Provide the [X, Y] coordinate of the cell's center where the given text is located.  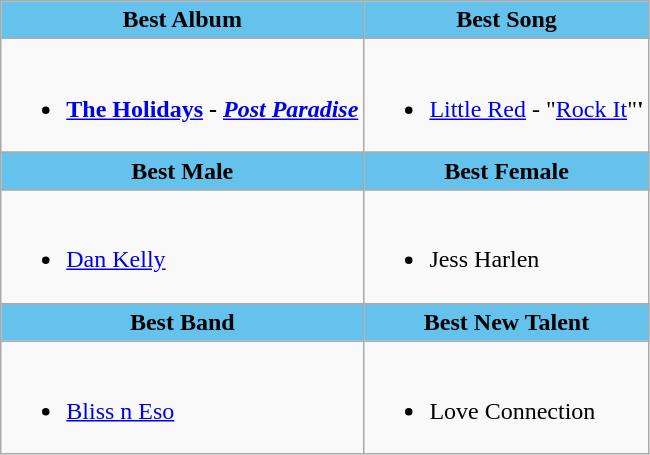
Best Album [182, 20]
Bliss n Eso [182, 398]
Best Song [506, 20]
The Holidays - Post Paradise [182, 96]
Little Red - "Rock It"' [506, 96]
Jess Harlen [506, 246]
Best Band [182, 322]
Love Connection [506, 398]
Best Female [506, 171]
Best New Talent [506, 322]
Best Male [182, 171]
Dan Kelly [182, 246]
